Provide the [X, Y] coordinate of the cell's center where the given text is located.  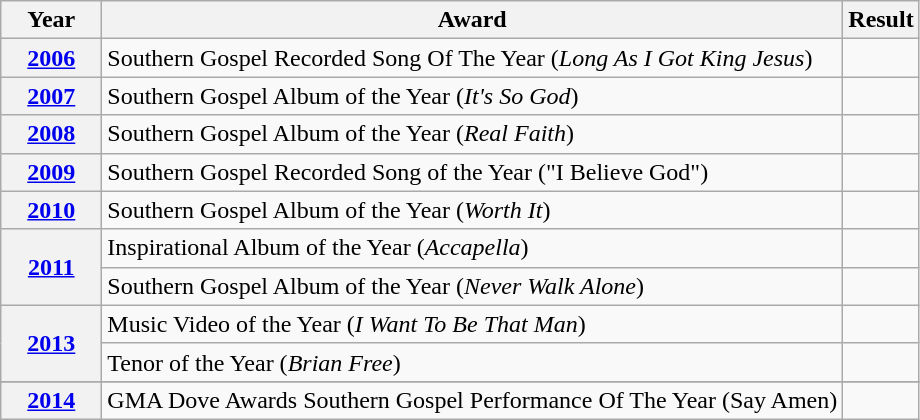
Southern Gospel Album of the Year (Real Faith) [472, 134]
Southern Gospel Album of the Year (Worth It) [472, 210]
Southern Gospel Album of the Year (Never Walk Alone) [472, 286]
2006 [52, 58]
2010 [52, 210]
Southern Gospel Recorded Song of the Year ("I Believe God") [472, 172]
Tenor of the Year (Brian Free) [472, 362]
2009 [52, 172]
Southern Gospel Recorded Song Of The Year (Long As I Got King Jesus) [472, 58]
Music Video of the Year (I Want To Be That Man) [472, 324]
Result [881, 20]
2007 [52, 96]
2013 [52, 343]
Inspirational Album of the Year (Accapella) [472, 248]
GMA Dove Awards Southern Gospel Performance Of The Year (Say Amen) [472, 400]
Year [52, 20]
2008 [52, 134]
2014 [52, 400]
Award [472, 20]
Southern Gospel Album of the Year (It's So God) [472, 96]
2011 [52, 267]
